Capture the cell that displays the provided text and extract its [x, y] central coordinate. 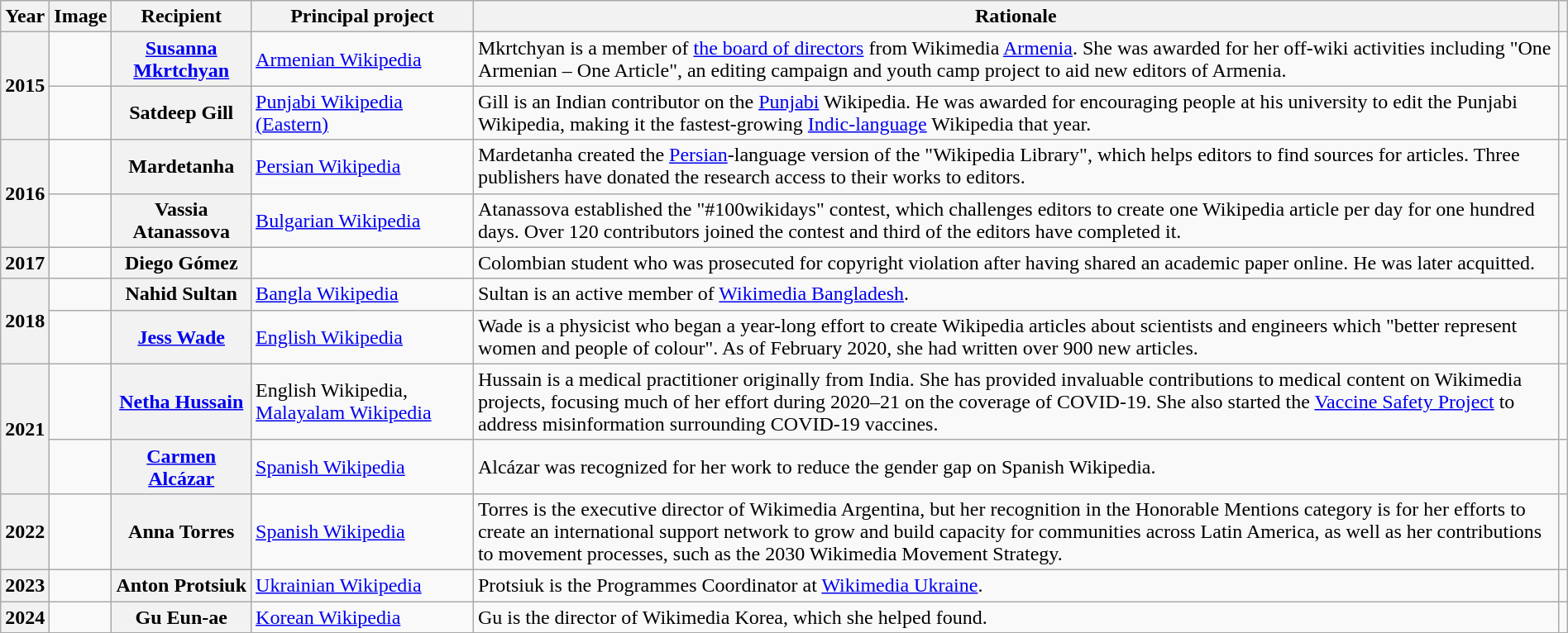
Image [81, 17]
Alcázar was recognized for her work to reduce the gender gap on Spanish Wikipedia. [1016, 466]
Satdeep Gill [182, 112]
2018 [25, 321]
Colombian student who was prosecuted for copyright violation after having shared an academic paper online. He was later acquitted. [1016, 263]
English Wikipedia, Malayalam Wikipedia [362, 402]
Punjabi Wikipedia (Eastern) [362, 112]
Susanna Mkrtchyan [182, 59]
2022 [25, 531]
Recipient [182, 17]
Bulgarian Wikipedia [362, 220]
Vassia Atanassova [182, 220]
Principal project [362, 17]
Carmen Alcázar [182, 466]
Bangla Wikipedia [362, 294]
2017 [25, 263]
Anna Torres [182, 531]
Protsiuk is the Programmes Coordinator at Wikimedia Ukraine. [1016, 585]
Korean Wikipedia [362, 617]
Netha Hussain [182, 402]
Year [25, 17]
Mardetanha [182, 167]
2016 [25, 193]
2021 [25, 428]
Anton Protsiuk [182, 585]
2023 [25, 585]
Jess Wade [182, 337]
2024 [25, 617]
Gu is the director of Wikimedia Korea, which she helped found. [1016, 617]
Armenian Wikipedia [362, 59]
Diego Gómez [182, 263]
Ukrainian Wikipedia [362, 585]
Gu Eun-ae [182, 617]
2015 [25, 86]
English Wikipedia [362, 337]
Persian Wikipedia [362, 167]
Sultan is an active member of Wikimedia Bangladesh. [1016, 294]
Nahid Sultan [182, 294]
Rationale [1016, 17]
